Identify which cell holds the provided text, then report its (X, Y) central coordinate. 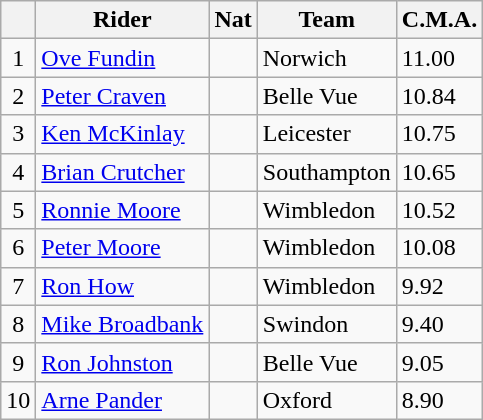
Swindon (326, 324)
Mike Broadbank (122, 324)
Team (326, 20)
4 (18, 172)
Leicester (326, 134)
Ron Johnston (122, 362)
Peter Craven (122, 96)
10.75 (439, 134)
11.00 (439, 58)
Peter Moore (122, 248)
Brian Crutcher (122, 172)
2 (18, 96)
5 (18, 210)
C.M.A. (439, 20)
10.08 (439, 248)
10 (18, 400)
Nat (233, 20)
Arne Pander (122, 400)
6 (18, 248)
Norwich (326, 58)
Ronnie Moore (122, 210)
3 (18, 134)
9.92 (439, 286)
Oxford (326, 400)
10.52 (439, 210)
7 (18, 286)
Ron How (122, 286)
8 (18, 324)
Southampton (326, 172)
10.65 (439, 172)
8.90 (439, 400)
1 (18, 58)
9 (18, 362)
9.40 (439, 324)
Ken McKinlay (122, 134)
9.05 (439, 362)
Ove Fundin (122, 58)
Rider (122, 20)
10.84 (439, 96)
